Provide the (x, y) coordinate of the cell's center where the given text is located.  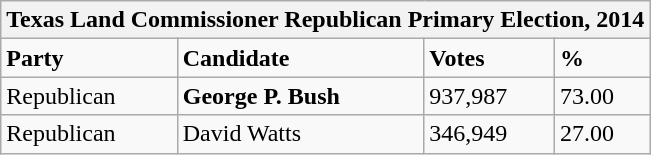
73.00 (602, 96)
George P. Bush (300, 96)
346,949 (490, 134)
Votes (490, 58)
Candidate (300, 58)
% (602, 58)
937,987 (490, 96)
Texas Land Commissioner Republican Primary Election, 2014 (326, 20)
David Watts (300, 134)
Party (89, 58)
27.00 (602, 134)
